Provide the (X, Y) coordinate of the cell's center where the given text is located.  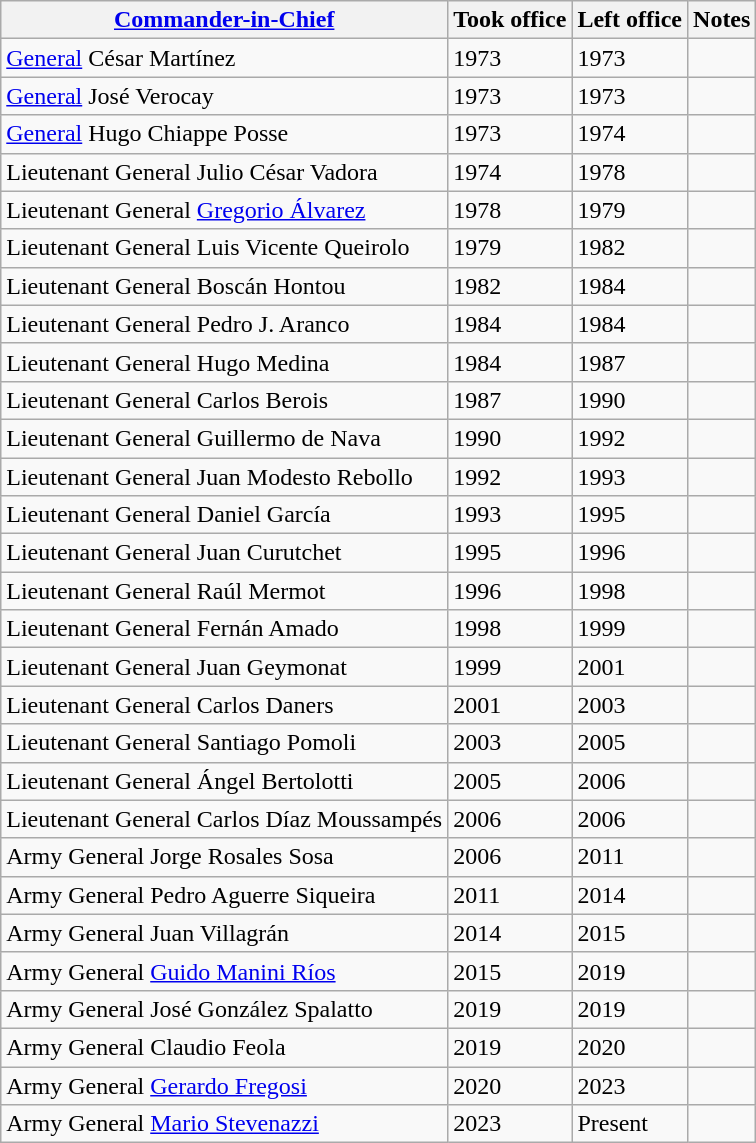
Lieutenant General Santiago Pomoli (224, 743)
Army General Guido Manini Ríos (224, 971)
Left office (630, 20)
Lieutenant General Juan Geymonat (224, 667)
Took office (510, 20)
Army General Jorge Rosales Sosa (224, 857)
Commander-in-Chief (224, 20)
Lieutenant General Fernán Amado (224, 629)
Lieutenant General Hugo Medina (224, 362)
Lieutenant General Raúl Mermot (224, 591)
Lieutenant General Juan Curutchet (224, 553)
Army General Pedro Aguerre Siqueira (224, 895)
Lieutenant General Carlos Daners (224, 705)
Army General Gerardo Fregosi (224, 1085)
Notes (722, 20)
Lieutenant General Gregorio Álvarez (224, 210)
Lieutenant General Juan Modesto Rebollo (224, 477)
Lieutenant General Pedro J. Aranco (224, 324)
Army General Claudio Feola (224, 1047)
Lieutenant General Luis Vicente Queirolo (224, 248)
General José Verocay (224, 96)
Present (630, 1124)
Lieutenant General Julio César Vadora (224, 172)
Lieutenant General Ángel Bertolotti (224, 781)
Lieutenant General Daniel García (224, 515)
Lieutenant General Boscán Hontou (224, 286)
Lieutenant General Carlos Díaz Moussampés (224, 819)
General Hugo Chiappe Posse (224, 134)
Army General José González Spalatto (224, 1009)
General César Martínez (224, 58)
Army General Mario Stevenazzi (224, 1124)
Lieutenant General Carlos Berois (224, 400)
Army General Juan Villagrán (224, 933)
Lieutenant General Guillermo de Nava (224, 438)
